Detect which cell encompasses the target text, then output its (x, y) center coordinate. 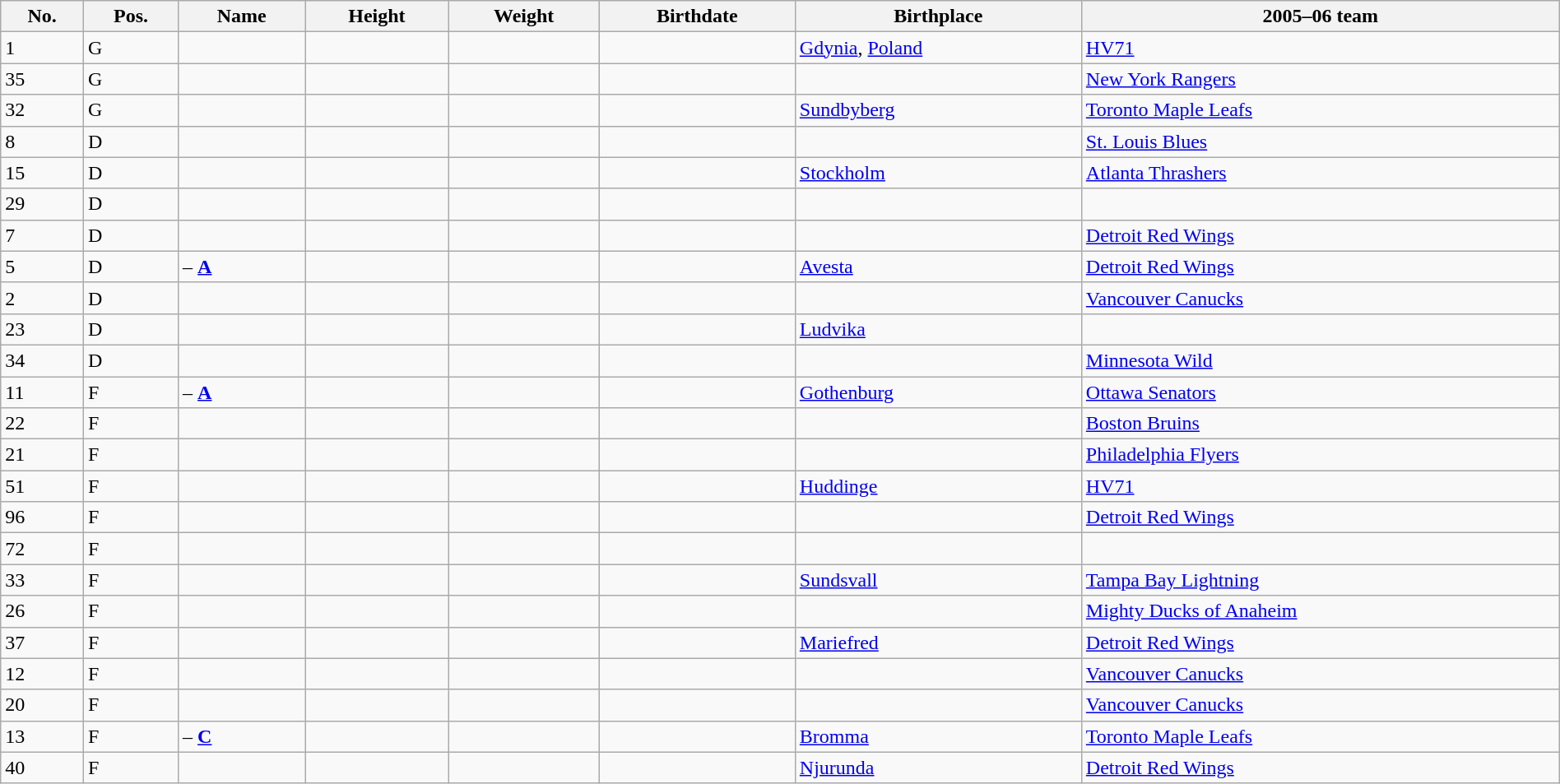
1 (43, 48)
Pos. (130, 16)
Weight (523, 16)
Ludvika (938, 329)
Minnesota Wild (1320, 360)
Birthplace (938, 16)
8 (43, 141)
St. Louis Blues (1320, 141)
21 (43, 455)
Mighty Ducks of Anaheim (1320, 611)
Tampa Bay Lightning (1320, 580)
Birthdate (697, 16)
40 (43, 768)
11 (43, 392)
29 (43, 204)
Gothenburg (938, 392)
Stockholm (938, 173)
Atlanta Thrashers (1320, 173)
Mariefred (938, 643)
Sundsvall (938, 580)
Boston Bruins (1320, 424)
5 (43, 267)
23 (43, 329)
Bromma (938, 736)
32 (43, 110)
New York Rangers (1320, 79)
Avesta (938, 267)
96 (43, 517)
2005–06 team (1320, 16)
72 (43, 549)
7 (43, 235)
33 (43, 580)
34 (43, 360)
35 (43, 79)
– C (242, 736)
Height (377, 16)
Gdynia, Poland (938, 48)
26 (43, 611)
15 (43, 173)
Huddinge (938, 486)
51 (43, 486)
Njurunda (938, 768)
12 (43, 674)
13 (43, 736)
Sundbyberg (938, 110)
20 (43, 705)
22 (43, 424)
Ottawa Senators (1320, 392)
Philadelphia Flyers (1320, 455)
Name (242, 16)
No. (43, 16)
2 (43, 298)
37 (43, 643)
